From the cell containing the given text, extract its center point as [x, y] coordinate. 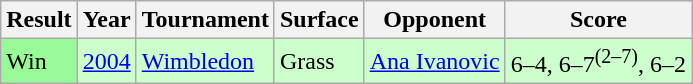
Surface [319, 20]
Score [598, 20]
Result [39, 20]
2004 [106, 62]
Opponent [434, 20]
Win [39, 62]
6–4, 6–7(2–7), 6–2 [598, 62]
Year [106, 20]
Ana Ivanovic [434, 62]
Tournament [205, 20]
Grass [319, 62]
Wimbledon [205, 62]
